Return [x, y] of the center of cell containing provided text 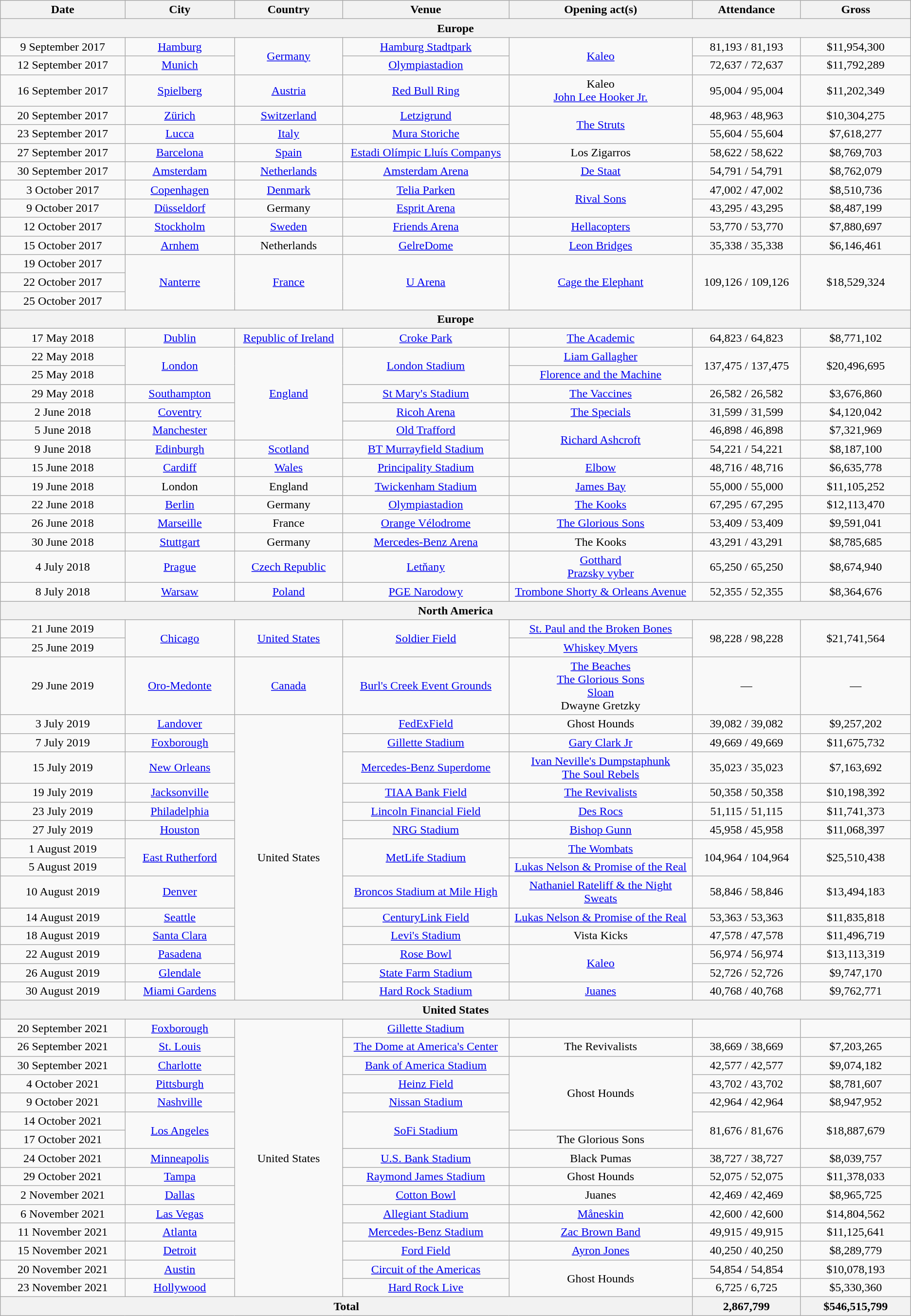
St. Louis [180, 1047]
9 October 2017 [63, 208]
20 September 2021 [63, 1028]
Austria [289, 91]
GelreDome [426, 245]
Miami Gardens [180, 991]
109,126 / 109,126 [747, 282]
Los Zigarros [601, 152]
North America [455, 611]
27 July 2019 [63, 830]
Charlotte [180, 1065]
53,363 / 53,363 [747, 917]
43,702 / 43,702 [747, 1084]
CenturyLink Field [426, 917]
72,637 / 72,637 [747, 65]
6 November 2021 [63, 1214]
Orange Vélodrome [426, 523]
NRG Stadium [426, 830]
Hamburg Stadtpark [426, 47]
64,823 / 64,823 [747, 338]
Pittsburgh [180, 1084]
Gary Clark Jr [601, 742]
Twickenham Stadium [426, 486]
56,974 / 56,974 [747, 954]
17 May 2018 [63, 338]
25 October 2017 [63, 301]
$8,364,676 [856, 592]
Mercedes-Benz Superdome [426, 767]
$6,146,461 [856, 245]
15 July 2019 [63, 767]
$13,113,319 [856, 954]
$10,078,193 [856, 1269]
Heinz Field [426, 1084]
46,898 / 46,898 [747, 430]
Los Angeles [180, 1130]
50,358 / 50,358 [747, 793]
$11,741,373 [856, 811]
40,250 / 40,250 [747, 1251]
42,469 / 42,469 [747, 1195]
19 October 2017 [63, 264]
$11,125,641 [856, 1232]
17 October 2021 [63, 1139]
Zürich [180, 115]
2 November 2021 [63, 1195]
54,791 / 54,791 [747, 171]
Total [346, 1306]
Munich [180, 65]
New Orleans [180, 767]
58,846 / 58,846 [747, 892]
$7,880,697 [856, 226]
Berlin [180, 504]
Nanterre [180, 282]
52,726 / 52,726 [747, 973]
22 May 2018 [63, 356]
26 September 2021 [63, 1047]
Bank of America Stadium [426, 1065]
Spain [289, 152]
Republic of Ireland [289, 338]
26,582 / 26,582 [747, 393]
$25,510,438 [856, 857]
3 October 2017 [63, 189]
$21,741,564 [856, 638]
29 June 2019 [63, 686]
$11,378,033 [856, 1176]
Austin [180, 1269]
Santa Clara [180, 936]
$8,785,685 [856, 542]
42,577 / 42,577 [747, 1065]
35,023 / 35,023 [747, 767]
Vista Kicks [601, 936]
15 October 2017 [63, 245]
Esprit Arena [426, 208]
Prague [180, 567]
4 October 2021 [63, 1084]
$10,198,392 [856, 793]
$8,187,100 [856, 449]
26 June 2018 [63, 523]
Red Bull Ring [426, 91]
U.S. Bank Stadium [426, 1158]
Stockholm [180, 226]
23 July 2019 [63, 811]
104,964 / 104,964 [747, 857]
$18,887,679 [856, 1130]
Richard Ashcroft [601, 440]
$14,804,562 [856, 1214]
Croke Park [426, 338]
35,338 / 35,338 [747, 245]
38,669 / 38,669 [747, 1047]
St Mary's Stadium [426, 393]
9 September 2017 [63, 47]
The Specials [601, 412]
8 July 2018 [63, 592]
Old Trafford [426, 430]
$10,304,275 [856, 115]
$7,203,265 [856, 1047]
Gross [856, 10]
$11,954,300 [856, 47]
Levi's Stadium [426, 936]
Bishop Gunn [601, 830]
Philadelphia [180, 811]
BT Murrayfield Stadium [426, 449]
81,193 / 81,193 [747, 47]
18 August 2019 [63, 936]
Wales [289, 467]
$8,510,736 [856, 189]
25 June 2019 [63, 648]
Lincoln Financial Field [426, 811]
$9,074,182 [856, 1065]
9 October 2021 [63, 1102]
KaleoJohn Lee Hooker Jr. [601, 91]
30 August 2019 [63, 991]
54,221 / 54,221 [747, 449]
The Academic [601, 338]
James Bay [601, 486]
29 May 2018 [63, 393]
State Farm Stadium [426, 973]
Düsseldorf [180, 208]
Ayron Jones [601, 1251]
$9,257,202 [856, 724]
Czech Republic [289, 567]
TIAA Bank Field [426, 793]
Ricoh Arena [426, 412]
$7,163,692 [856, 767]
Mura Storiche [426, 134]
45,958 / 45,958 [747, 830]
Friends Arena [426, 226]
PGE Narodowy [426, 592]
Houston [180, 830]
MetLife Stadium [426, 857]
SoFi Stadium [426, 1130]
43,291 / 43,291 [747, 542]
Rose Bowl [426, 954]
30 June 2018 [63, 542]
29 October 2021 [63, 1176]
$546,515,799 [856, 1306]
48,963 / 48,963 [747, 115]
Mercedes-Benz Arena [426, 542]
Denmark [289, 189]
38,727 / 38,727 [747, 1158]
Ivan Neville's DumpstaphunkThe Soul Rebels [601, 767]
42,964 / 42,964 [747, 1102]
Tampa [180, 1176]
65,250 / 65,250 [747, 567]
FedExField [426, 724]
81,676 / 81,676 [747, 1130]
$11,202,349 [856, 91]
$9,591,041 [856, 523]
52,355 / 52,355 [747, 592]
Landover [180, 724]
City [180, 10]
Canada [289, 686]
Nashville [180, 1102]
Dublin [180, 338]
1 August 2019 [63, 848]
30 September 2021 [63, 1065]
40,768 / 40,768 [747, 991]
48,716 / 48,716 [747, 467]
Spielberg [180, 91]
14 October 2021 [63, 1121]
Amsterdam [180, 171]
Poland [289, 592]
20 September 2017 [63, 115]
Nissan Stadium [426, 1102]
GotthardPrazsky vyber [601, 567]
$8,487,199 [856, 208]
22 October 2017 [63, 282]
22 August 2019 [63, 954]
Date [63, 10]
St. Paul and the Broken Bones [601, 629]
The Struts [601, 125]
55,000 / 55,000 [747, 486]
26 August 2019 [63, 973]
5 June 2018 [63, 430]
Atlanta [180, 1232]
47,002 / 47,002 [747, 189]
Circuit of the Americas [426, 1269]
Des Rocs [601, 811]
$11,068,397 [856, 830]
$18,529,324 [856, 282]
Las Vegas [180, 1214]
$5,330,360 [856, 1288]
Opening act(s) [601, 10]
47,578 / 47,578 [747, 936]
$11,105,252 [856, 486]
Dallas [180, 1195]
Barcelona [180, 152]
London Stadium [426, 366]
Cotton Bowl [426, 1195]
$20,496,695 [856, 366]
Hellacopters [601, 226]
Letňany [426, 567]
$6,635,778 [856, 467]
Ford Field [426, 1251]
49,669 / 49,669 [747, 742]
Hollywood [180, 1288]
Trombone Shorty & Orleans Avenue [601, 592]
Leon Bridges [601, 245]
Elbow [601, 467]
Zac Brown Band [601, 1232]
98,228 / 98,228 [747, 638]
U Arena [426, 282]
Burl's Creek Event Grounds [426, 686]
16 September 2017 [63, 91]
Attendance [747, 10]
$3,676,860 [856, 393]
Letzigrund [426, 115]
Oro-Medonte [180, 686]
Måneskin [601, 1214]
Denver [180, 892]
58,622 / 58,622 [747, 152]
Jacksonville [180, 793]
$8,771,102 [856, 338]
Glendale [180, 973]
$13,494,183 [856, 892]
The BeachesThe Glorious SonsSloanDwayne Gretzky [601, 686]
Marseille [180, 523]
East Rutherford [180, 857]
4 July 2018 [63, 567]
9 June 2018 [63, 449]
55,604 / 55,604 [747, 134]
The Vaccines [601, 393]
Sweden [289, 226]
Hamburg [180, 47]
95,004 / 95,004 [747, 91]
$7,321,969 [856, 430]
20 November 2021 [63, 1269]
$8,947,952 [856, 1102]
49,915 / 49,915 [747, 1232]
3 July 2019 [63, 724]
24 October 2021 [63, 1158]
Whiskey Myers [601, 648]
Amsterdam Arena [426, 171]
Seattle [180, 917]
$9,762,771 [856, 991]
Lucca [180, 134]
Minneapolis [180, 1158]
11 November 2021 [63, 1232]
Black Pumas [601, 1158]
Broncos Stadium at Mile High [426, 892]
$4,120,042 [856, 412]
137,475 / 137,475 [747, 366]
Liam Gallagher [601, 356]
$11,496,719 [856, 936]
$8,762,079 [856, 171]
$8,769,703 [856, 152]
2 June 2018 [63, 412]
Telia Parken [426, 189]
23 September 2017 [63, 134]
Stuttgart [180, 542]
$9,747,170 [856, 973]
54,854 / 54,854 [747, 1269]
53,409 / 53,409 [747, 523]
Italy [289, 134]
Scotland [289, 449]
Country [289, 10]
12 October 2017 [63, 226]
Cage the Elephant [601, 282]
Mercedes-Benz Stadium [426, 1232]
$11,835,818 [856, 917]
15 June 2018 [63, 467]
Switzerland [289, 115]
$11,792,289 [856, 65]
Hard Rock Stadium [426, 991]
$8,039,757 [856, 1158]
Venue [426, 10]
$8,289,779 [856, 1251]
Hard Rock Live [426, 1288]
14 August 2019 [63, 917]
Coventry [180, 412]
42,600 / 42,600 [747, 1214]
$8,965,725 [856, 1195]
2,867,799 [747, 1306]
$11,675,732 [856, 742]
Edinburgh [180, 449]
$8,781,607 [856, 1084]
Southampton [180, 393]
De Staat [601, 171]
5 August 2019 [63, 867]
7 July 2019 [63, 742]
Cardiff [180, 467]
Detroit [180, 1251]
Pasadena [180, 954]
Estadi Olímpic Lluís Companys [426, 152]
$8,674,940 [856, 567]
52,075 / 52,075 [747, 1176]
30 September 2017 [63, 171]
10 August 2019 [63, 892]
39,082 / 39,082 [747, 724]
19 July 2019 [63, 793]
$7,618,277 [856, 134]
Nathaniel Rateliff & the Night Sweats [601, 892]
27 September 2017 [63, 152]
51,115 / 51,115 [747, 811]
Soldier Field [426, 638]
21 June 2019 [63, 629]
Arnhem [180, 245]
Copenhagen [180, 189]
19 June 2018 [63, 486]
23 November 2021 [63, 1288]
$12,113,470 [856, 504]
Principality Stadium [426, 467]
12 September 2017 [63, 65]
Florence and the Machine [601, 375]
Allegiant Stadium [426, 1214]
The Wombats [601, 848]
6,725 / 6,725 [747, 1288]
Manchester [180, 430]
22 June 2018 [63, 504]
Warsaw [180, 592]
67,295 / 67,295 [747, 504]
53,770 / 53,770 [747, 226]
Raymond James Stadium [426, 1176]
43,295 / 43,295 [747, 208]
Chicago [180, 638]
15 November 2021 [63, 1251]
25 May 2018 [63, 375]
Rival Sons [601, 199]
31,599 / 31,599 [747, 412]
The Dome at America's Center [426, 1047]
